Return the (x, y) coordinate for the center point of the cell that contains the specified text.  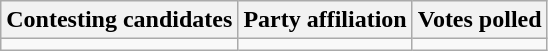
Party affiliation (325, 20)
Contesting candidates (120, 20)
Votes polled (480, 20)
